Find where the given text appears and provide that cell's center as [X, Y] coordinate. 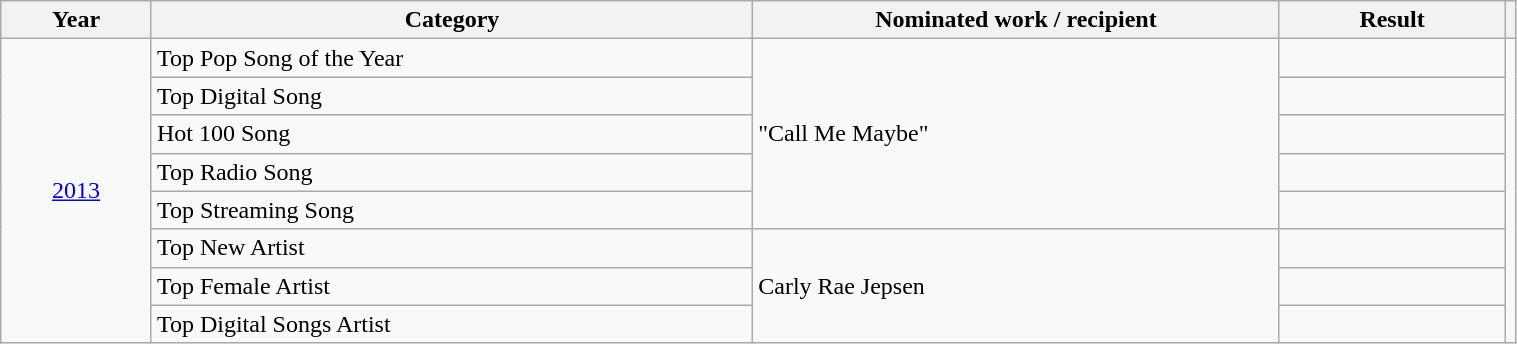
Year [76, 20]
"Call Me Maybe" [1016, 134]
Top Female Artist [452, 286]
Top Digital Song [452, 96]
Top Streaming Song [452, 210]
Result [1392, 20]
Top Pop Song of the Year [452, 58]
Nominated work / recipient [1016, 20]
Carly Rae Jepsen [1016, 286]
Top Digital Songs Artist [452, 324]
Hot 100 Song [452, 134]
Top New Artist [452, 248]
Top Radio Song [452, 172]
Category [452, 20]
2013 [76, 191]
